Detect which cell encompasses the target text, then output its (X, Y) center coordinate. 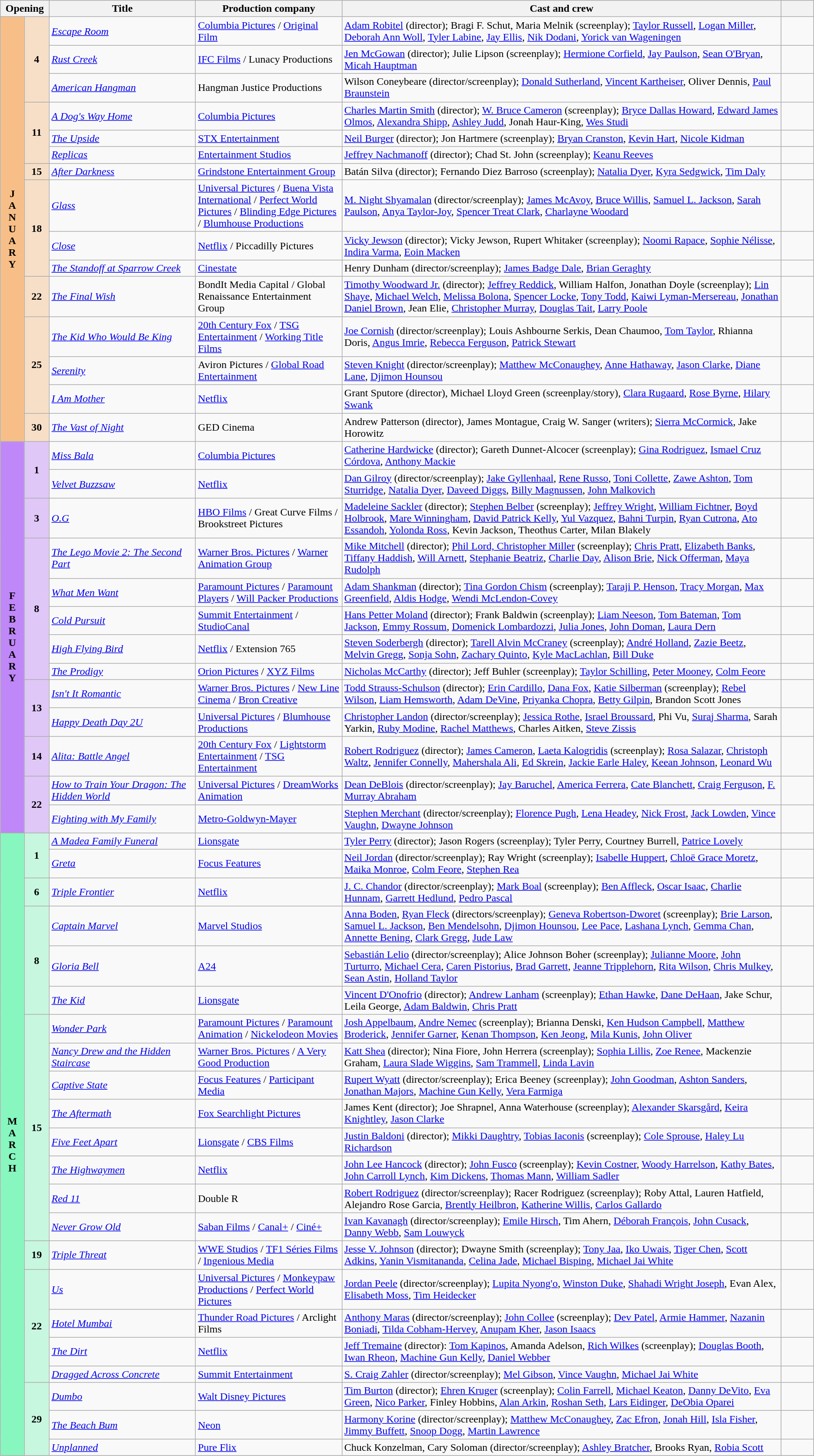
Cinestate (269, 268)
18 (37, 228)
Lionsgate / CBS Films (269, 1141)
BondIt Media Capital / Global Renaissance Entertainment Group (269, 296)
The Lego Movie 2: The Second Part (123, 558)
Grindstone Entertainment Group (269, 171)
JANUARY (12, 229)
Pure Flix (269, 1447)
Replicas (123, 155)
Universal Pictures / Blumhouse Productions (269, 722)
Summit Entertainment / StudioCanal (269, 620)
Glass (123, 205)
Paramount Pictures / Paramount Animation / Nickelodeon Movies (269, 1028)
Unplanned (123, 1447)
Orion Pictures / XYZ Films (269, 671)
3 (37, 518)
Captive State (123, 1085)
6 (37, 892)
Gloria Bell (123, 966)
Greta (123, 864)
13 (37, 708)
30 (37, 427)
Jordan Peele (director/screenplay); Lupita Nyong'o, Winston Duke, Shahadi Wright Joseph, Evan Alex, Elisabeth Moss, Tim Heidecker (561, 1289)
IFC Films / Lunacy Productions (269, 59)
After Darkness (123, 171)
Joe Cornish (director/screenplay); Louis Ashbourne Serkis, Dean Chaumoo, Tom Taylor, Rhianna Doris, Angus Imrie, Rebecca Ferguson, Patrick Stewart (561, 337)
A Madea Family Funeral (123, 841)
STX Entertainment (269, 138)
Entertainment Studios (269, 155)
Alita: Battle Angel (123, 756)
Opening (25, 9)
Metro-Goldwyn-Mayer (269, 819)
Happy Death Day 2U (123, 722)
19 (37, 1255)
Universal Pictures / Monkeypaw Productions / Perfect World Pictures (269, 1289)
Jeffrey Nachmanoff (director); Chad St. John (screenplay); Keanu Reeves (561, 155)
The Upside (123, 138)
Five Feet Apart (123, 1141)
WWE Studios / TF1 Séries Films / Ingenious Media (269, 1255)
Columbia Pictures / Original Film (269, 31)
Rust Creek (123, 59)
14 (37, 756)
Nancy Drew and the Hidden Staircase (123, 1057)
Production company (269, 9)
Dragged Across Concrete (123, 1374)
The Kid Who Would Be King (123, 337)
A Dog's Way Home (123, 116)
I Am Mother (123, 399)
What Men Want (123, 592)
Universal Pictures / Buena Vista International / Perfect World Pictures / Blinding Edge Pictures / Blumhouse Productions (269, 205)
The Highwaymen (123, 1170)
Ivan Kavanagh (director/screenplay); Emile Hirsch, Tim Ahern, Déborah François, John Cusack, Danny Webb, Sam Louwyck (561, 1227)
Thunder Road Pictures / Arclight Films (269, 1323)
The Dirt (123, 1352)
Close (123, 245)
Focus Features (269, 864)
The Beach Bum (123, 1425)
Justin Baldoni (director); Mikki Daughtry, Tobias Iaconis (screenplay); Cole Sprouse, Haley Lu Richardson (561, 1141)
Cold Pursuit (123, 620)
The Vast of Night (123, 427)
Netflix / Piccadilly Pictures (269, 245)
The Kid (123, 1001)
Andrew Patterson (director), James Montague, Craig W. Sanger (writers); Sierra McCormick, Jake Horowitz (561, 427)
Vicky Jewson (director); Vicky Jewson, Rupert Whitaker (screenplay); Noomi Rapace, Sophie Nélisse, Indira Varma, Eoin Macken (561, 245)
Neil Jordan (director/screenplay); Ray Wright (screenplay); Isabelle Huppert, Chloë Grace Moretz, Maika Monroe, Colm Feore, Stephen Rea (561, 864)
Never Grow Old (123, 1227)
Warner Bros. Pictures / A Very Good Production (269, 1057)
Jeff Tremaine (director): Tom Kapinos, Amanda Adelson, Rich Wilkes (screenplay); Douglas Booth, Iwan Rheon, Machine Gun Kelly, Daniel Webber (561, 1352)
Dean DeBlois (director/screenplay); Jay Baruchel, America Ferrera, Cate Blanchett, Craig Ferguson, F. Murray Abraham (561, 790)
O.G (123, 518)
29 (37, 1419)
Rupert Wyatt (director/screenplay); Erica Beeney (screenplay); John Goodman, Ashton Sanders, Jonathan Majors, Machine Gun Kelly, Vera Farmiga (561, 1085)
The Prodigy (123, 671)
J. C. Chandor (director/screenplay); Mark Boal (screenplay); Ben Affleck, Oscar Isaac, Charlie Hunnam, Garrett Hedlund, Pedro Pascal (561, 892)
Title (123, 9)
Hangman Justice Productions (269, 88)
20th Century Fox / TSG Entertainment / Working Title Films (269, 337)
Universal Pictures / DreamWorks Animation (269, 790)
Captain Marvel (123, 926)
Us (123, 1289)
Harmony Korine (director/screenplay); Matthew McConaughey, Zac Efron, Jonah Hill, Isla Fisher, Jimmy Buffett, Snoop Dogg, Martin Lawrence (561, 1425)
Miss Bala (123, 456)
Warner Bros. Pictures / Warner Animation Group (269, 558)
Catherine Hardwicke (director); Gareth Dunnet-Alcocer (screenplay); Gina Rodriguez, Ismael Cruz Córdova, Anthony Mackie (561, 456)
Red 11 (123, 1198)
Marvel Studios (269, 926)
Stephen Merchant (director/screenplay); Florence Pugh, Lena Headey, Nick Frost, Jack Lowden, Vince Vaughn, Dwayne Johnson (561, 819)
Walt Disney Pictures (269, 1396)
Netflix / Extension 765 (269, 649)
Batán Silva (director); Fernando Diez Barroso (screenplay); Natalia Dyer, Kyra Sedgwick, Tim Daly (561, 171)
11 (37, 132)
How to Train Your Dragon: The Hidden World (123, 790)
Triple Threat (123, 1255)
Adam Shankman (director); Tina Gordon Chism (screenplay); Taraji P. Henson, Tracy Morgan, Max Greenfield, Aldis Hodge, Wendi McLendon-Covey (561, 592)
Escape Room (123, 31)
FEBRUARY (12, 637)
The Aftermath (123, 1114)
Grant Sputore (director), Michael Lloyd Green (screenplay/story), Clara Rugaard, Rose Byrne, Hilary Swank (561, 399)
High Flying Bird (123, 649)
Wonder Park (123, 1028)
Triple Frontier (123, 892)
Paramount Pictures / Paramount Players / Will Packer Productions (269, 592)
Chuck Konzelman, Cary Soloman (director/screenplay); Ashley Bratcher, Brooks Ryan, Robia Scott (561, 1447)
Cast and crew (561, 9)
Wilson Coneybeare (director/screenplay); Donald Sutherland, Vincent Kartheiser, Oliver Dennis, Paul Braunstein (561, 88)
A24 (269, 966)
4 (37, 59)
The Standoff at Sparrow Creek (123, 268)
Jen McGowan (director); Julie Lipson (screenplay); Hermione Corfield, Jay Paulson, Sean O'Bryan, Micah Hauptman (561, 59)
Aviron Pictures / Global Road Entertainment (269, 371)
Dumbo (123, 1396)
James Kent (director); Joe Shrapnel, Anna Waterhouse (screenplay); Alexander Skarsgård, Keira Knightley, Jason Clarke (561, 1114)
Summit Entertainment (269, 1374)
Nicholas McCarthy (director); Jeff Buhler (screenplay); Taylor Schilling, Peter Mooney, Colm Feore (561, 671)
American Hangman (123, 88)
Neil Burger (director); Jon Hartmere (screenplay); Bryan Cranston, Kevin Hart, Nicole Kidman (561, 138)
Fox Searchlight Pictures (269, 1114)
Double R (269, 1198)
Tyler Perry (director); Jason Rogers (screenplay); Tyler Perry, Courtney Burrell, Patrice Lovely (561, 841)
MARCH (12, 1144)
Fighting with My Family (123, 819)
S. Craig Zahler (director/screenplay); Mel Gibson, Vince Vaughn, Michael Jai White (561, 1374)
Warner Bros. Pictures / New Line Cinema / Bron Creative (269, 693)
Steven Knight (director/screenplay); Matthew McConaughey, Anne Hathaway, Jason Clarke, Diane Lane, Djimon Hounsou (561, 371)
Hotel Mumbai (123, 1323)
25 (37, 365)
GED Cinema (269, 427)
HBO Films / Great Curve Films / Brookstreet Pictures (269, 518)
Serenity (123, 371)
Isn't It Romantic (123, 693)
Velvet Buzzsaw (123, 484)
Focus Features / Participant Media (269, 1085)
Henry Dunham (director/screenplay); James Badge Dale, Brian Geraghty (561, 268)
20th Century Fox / Lightstorm Entertainment / TSG Entertainment (269, 756)
The Final Wish (123, 296)
Vincent D'Onofrio (director); Andrew Lanham (screenplay); Ethan Hawke, Dane DeHaan, Jake Schur, Leila George, Adam Baldwin, Chris Pratt (561, 1001)
Saban Films / Canal+ / Ciné+ (269, 1227)
Neon (269, 1425)
